Capture the cell that displays the provided text and extract its [x, y] central coordinate. 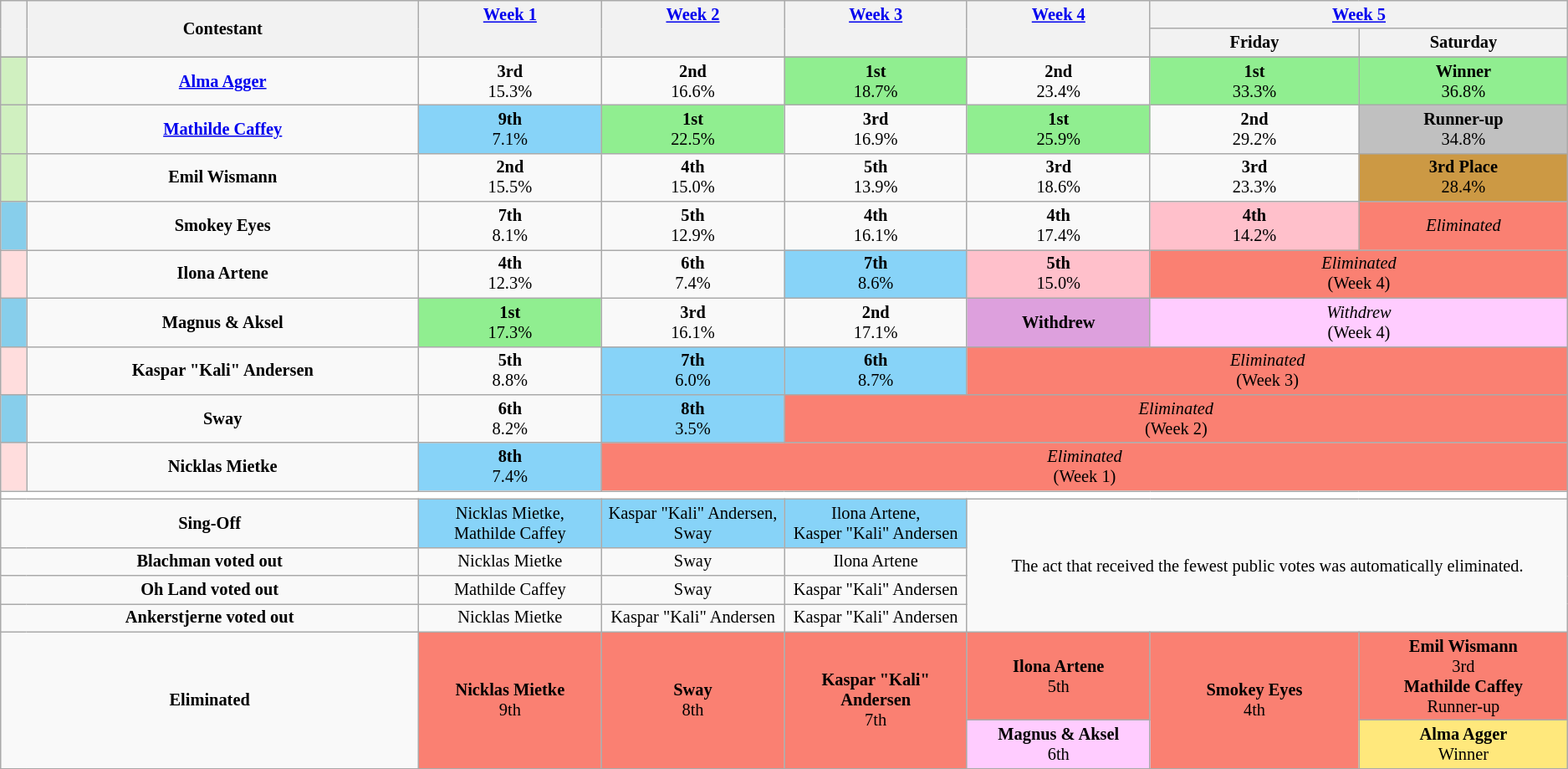
3rd15.3% [510, 81]
Week 4 [1059, 28]
Week 1 [510, 28]
Magnus & Aksel 6th [1059, 744]
3rd Place28.4% [1463, 177]
6th8.7% [876, 371]
5th13.9% [876, 177]
Emil Wismann 3rd Mathilde Caffey Runner-up [1463, 676]
3rd23.3% [1254, 177]
Contestant [222, 28]
Winner36.8% [1463, 81]
Ilona Artene,Kasper "Kali" Andersen [876, 523]
1st25.9% [1059, 129]
Runner-up34.8% [1463, 129]
The act that received the fewest public votes was automatically eliminated. [1267, 566]
Eliminated(Week 3) [1267, 371]
Ilona Artene5th [1059, 676]
Alma AggerWinner [1463, 744]
Sing-Off [210, 523]
2nd23.4% [1059, 81]
2nd29.2% [1254, 129]
5th8.8% [510, 371]
8th3.5% [692, 418]
4th12.3% [510, 274]
5th12.9% [692, 226]
Kaspar "Kali" Andersen7th [876, 700]
Withdrew [1059, 322]
4th16.1% [876, 226]
Withdrew(Week 4) [1359, 322]
Saturday [1463, 43]
Smokey Eyes [222, 226]
5th15.0% [1059, 274]
1st17.3% [510, 322]
6th8.2% [510, 418]
9th7.1% [510, 129]
Ankerstjerne voted out [210, 618]
2nd16.6% [692, 81]
Alma Agger [222, 81]
1st22.5% [692, 129]
4th17.4% [1059, 226]
Eliminated(Week 4) [1359, 274]
Magnus & Aksel [222, 322]
Blachman voted out [210, 561]
2nd17.1% [876, 322]
1st18.7% [876, 81]
Eliminated(Week 2) [1176, 418]
1st33.3% [1254, 81]
7th8.1% [510, 226]
Week 3 [876, 28]
Kaspar "Kali" Andersen,Sway [692, 523]
Nicklas Mietke9th [510, 700]
Smokey Eyes 4th [1254, 700]
8th7.4% [510, 467]
4th15.0% [692, 177]
3rd16.1% [692, 322]
Eliminated(Week 1) [1085, 467]
Emil Wismann [222, 177]
Week 5 [1359, 14]
Friday [1254, 43]
7th6.0% [692, 371]
3rd16.9% [876, 129]
4th14.2% [1254, 226]
Oh Land voted out [210, 590]
Nicklas Mietke,Mathilde Caffey [510, 523]
Week 2 [692, 28]
6th7.4% [692, 274]
Sway8th [692, 700]
3rd18.6% [1059, 177]
2nd15.5% [510, 177]
7th8.6% [876, 274]
